Provide the [X, Y] coordinate of the cell's center where the given text is located.  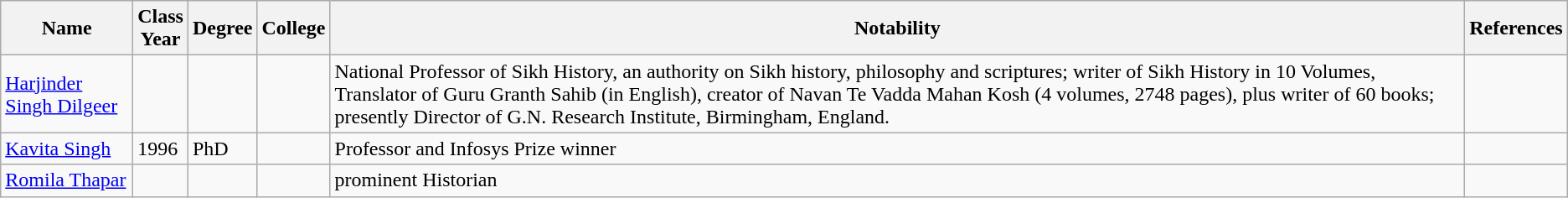
College [293, 29]
Romila Thapar [67, 180]
PhD [223, 148]
Degree [223, 29]
1996 [161, 148]
Kavita Singh [67, 148]
References [1516, 29]
Professor and Infosys Prize winner [898, 148]
Harjinder Singh Dilgeer [67, 94]
Name [67, 29]
Notability [898, 29]
prominent Historian [898, 180]
ClassYear [161, 29]
